Determine the [X, Y] coordinate at the center of the cell enclosing the given text.  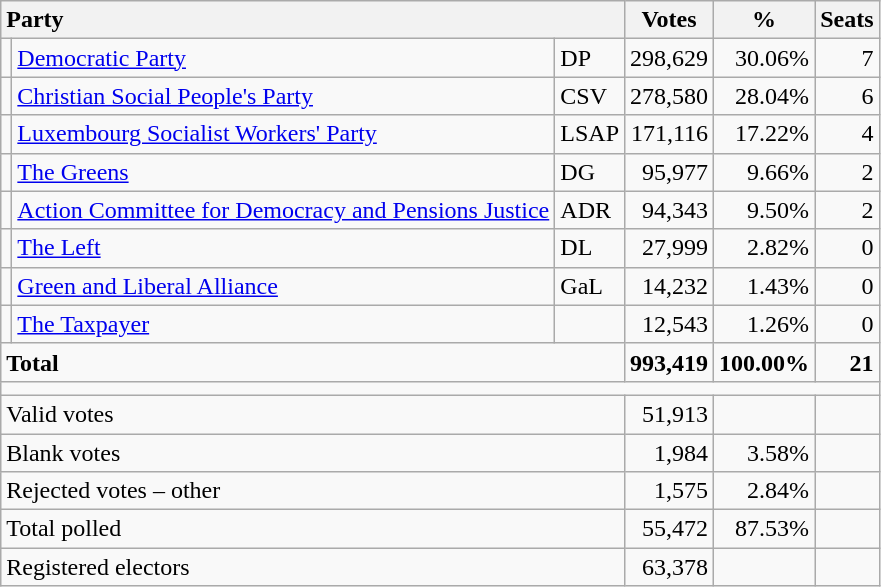
1.26% [764, 324]
Total polled [313, 529]
4 [847, 134]
Christian Social People's Party [284, 96]
1.43% [764, 286]
28.04% [764, 96]
DL [590, 248]
3.58% [764, 453]
21 [847, 362]
GaL [590, 286]
171,116 [670, 134]
7 [847, 58]
9.50% [764, 210]
The Greens [284, 172]
51,913 [670, 414]
CSV [590, 96]
14,232 [670, 286]
Luxembourg Socialist Workers' Party [284, 134]
Registered electors [313, 567]
87.53% [764, 529]
Green and Liberal Alliance [284, 286]
DP [590, 58]
27,999 [670, 248]
Votes [670, 20]
The Taxpayer [284, 324]
63,378 [670, 567]
298,629 [670, 58]
DG [590, 172]
Valid votes [313, 414]
Party [313, 20]
2.84% [764, 491]
% [764, 20]
Blank votes [313, 453]
Seats [847, 20]
Democratic Party [284, 58]
100.00% [764, 362]
Action Committee for Democracy and Pensions Justice [284, 210]
Total [313, 362]
Rejected votes – other [313, 491]
55,472 [670, 529]
278,580 [670, 96]
9.66% [764, 172]
993,419 [670, 362]
2.82% [764, 248]
94,343 [670, 210]
ADR [590, 210]
12,543 [670, 324]
6 [847, 96]
30.06% [764, 58]
17.22% [764, 134]
1,575 [670, 491]
LSAP [590, 134]
1,984 [670, 453]
The Left [284, 248]
95,977 [670, 172]
